Output the [X, Y] coordinate of the center of the cell containing the given text.  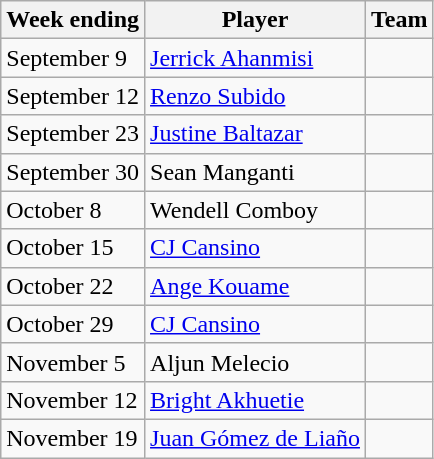
Wendell Comboy [256, 210]
October 15 [73, 248]
October 29 [73, 324]
Renzo Subido [256, 96]
October 8 [73, 210]
Juan Gómez de Liaño [256, 438]
October 22 [73, 286]
Player [256, 20]
Jerrick Ahanmisi [256, 58]
November 12 [73, 400]
Ange Kouame [256, 286]
Justine Baltazar [256, 134]
Team [400, 20]
November 5 [73, 362]
September 30 [73, 172]
Bright Akhuetie [256, 400]
Week ending [73, 20]
September 12 [73, 96]
November 19 [73, 438]
September 23 [73, 134]
Sean Manganti [256, 172]
Aljun Melecio [256, 362]
September 9 [73, 58]
